Search for the cell housing the specified text and yield its [X, Y] center coordinate. 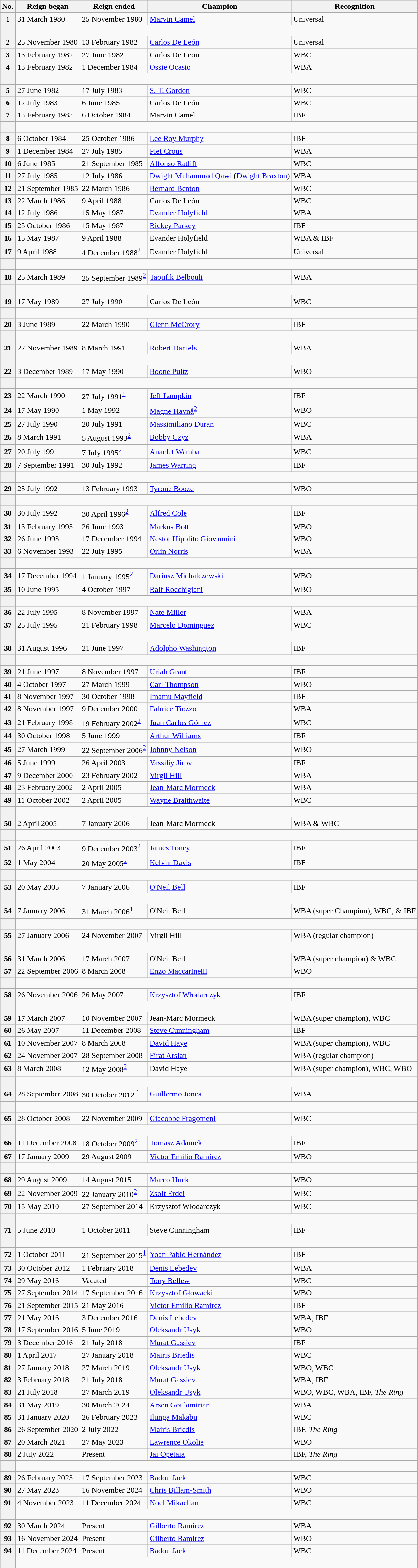
73 [8, 1268]
Jeff Lampkin [220, 396]
5 June 2010 [48, 1230]
29 May 2016 [48, 1281]
3 December 1989 [48, 371]
28 October 2008 [48, 1119]
Victor Emilio Ramírez [220, 1157]
87 [8, 1442]
31 March 2006 [48, 959]
S. T. Gordon [220, 90]
Arthur Williams [220, 736]
3 February 2018 [48, 1380]
WBO, WBC, WBA, IBF, The Ring [355, 1392]
Reign began [48, 7]
1 [8, 19]
Tyrone Booze [220, 489]
56 [8, 959]
21 September 20151 [114, 1254]
James Toney [220, 848]
77 [8, 1318]
31 August 1996 [48, 648]
25 March 1989 [48, 277]
10 [8, 163]
WBO, WBC [355, 1367]
Champion [220, 7]
Boone Pultz [220, 371]
1 May 2004 [48, 862]
69 [8, 1194]
17 January 2009 [48, 1157]
45 [8, 749]
48 [8, 788]
35 [8, 589]
Chris Billam-Smith [220, 1490]
15 May 2010 [48, 1207]
88 [8, 1454]
Jai Opetaia [220, 1454]
Yoan Pablo Hernández [220, 1254]
6 November 1993 [48, 551]
76 [8, 1305]
18 [8, 277]
42 [8, 709]
25 July 1992 [48, 489]
41 [8, 696]
10 June 1995 [48, 589]
Dwight Muhammad Qawi (Dwight Braxton) [220, 176]
59 [8, 1018]
22 September 2006 [48, 971]
Ossie Ocasio [220, 67]
91 [8, 1502]
26 November 2006 [48, 995]
63 [8, 1069]
Giacobbe Fragomeni [220, 1119]
7 [8, 115]
19 [8, 301]
Alfred Cole [220, 513]
Taoufik Belbouli [220, 277]
39 [8, 672]
20 [8, 325]
Lawrence Okolie [220, 1442]
Zsolt Erdei [220, 1194]
No. [8, 7]
Markus Bott [220, 526]
68 [8, 1180]
Bernard Benton [220, 188]
37 [8, 625]
Reign ended [114, 7]
Tony Bellew [220, 1281]
Johnny Nelson [220, 749]
46 [8, 763]
90 [8, 1490]
Krzysztof Głowacki [220, 1293]
28 [8, 465]
5 [8, 90]
14 [8, 213]
Ralf Rocchigiani [220, 589]
23 [8, 396]
21 September 2015 [48, 1305]
38 [8, 648]
30 [8, 513]
Bobby Czyz [220, 437]
26 September 2020 [48, 1430]
WBA (super champion) & WBC [355, 959]
60 [8, 1031]
Ilunga Makabu [220, 1417]
Magne Havnå2 [220, 411]
2 [8, 42]
22 September 20062 [114, 749]
51 [8, 848]
94 [8, 1551]
Robert Daniels [220, 348]
17 [8, 251]
Tomasz Adamek [220, 1143]
25 September 19892 [114, 277]
44 [8, 736]
11 October 2002 [48, 800]
Anaclet Wamba [220, 452]
92 [8, 1526]
5 June 2019 [114, 1330]
25 July 1995 [48, 625]
7 July 19952 [114, 452]
4 December 19882 [114, 251]
18 October 20092 [114, 1143]
Guillermo Jones [220, 1094]
79 [8, 1343]
Uriah Grant [220, 672]
30 October 2012 1 [114, 1094]
WBA & IBF [355, 238]
31 [8, 526]
Firat Arslan [220, 1055]
72 [8, 1254]
3 June 1989 [48, 325]
62 [8, 1055]
93 [8, 1538]
74 [8, 1281]
33 [8, 551]
30 October 2012 [48, 1268]
Rickey Parkey [220, 225]
12 [8, 188]
Vacated [114, 1281]
84 [8, 1405]
Nate Miller [220, 613]
20 May 2005 [48, 887]
1 April 2017 [48, 1355]
85 [8, 1417]
11 [8, 176]
14 August 2015 [114, 1180]
Carlos De Leon [220, 54]
20 May 20052 [114, 862]
Recognition [355, 7]
55 [8, 936]
Vassiliy Jirov [220, 763]
Alfonso Ratliff [220, 163]
36 [8, 613]
75 [8, 1293]
James Warring [220, 465]
30 April 19962 [114, 513]
16 [8, 238]
52 [8, 862]
Dariusz Michalczewski [220, 576]
61 [8, 1043]
Carl Thompson [220, 684]
49 [8, 800]
82 [8, 1380]
78 [8, 1330]
40 [8, 684]
Enzo Maccarinelli [220, 971]
4 November 2023 [48, 1502]
81 [8, 1367]
1 February 2018 [114, 1268]
13 February 1983 [48, 115]
31 March 20061 [114, 911]
Orlin Norris [220, 551]
Nestor Hipolito Giovannini [220, 539]
Massimiliano Duran [220, 424]
83 [8, 1392]
Juan Carlos Gómez [220, 722]
7 September 1991 [48, 465]
Noel Mikaelian [220, 1502]
31 January 2020 [48, 1417]
26 [8, 437]
24 [8, 411]
1 May 1992 [114, 411]
80 [8, 1355]
Lee Roy Murphy [220, 139]
29 [8, 489]
13 [8, 201]
Imamu Mayfield [220, 696]
Piet Crous [220, 151]
47 [8, 775]
43 [8, 722]
17 September 2023 [114, 1478]
65 [8, 1119]
22 [8, 371]
6 [8, 103]
15 [8, 225]
Marco Huck [220, 1180]
21 [8, 348]
Victor Emilio Ramirez [220, 1305]
Adolpho Washington [220, 648]
Fabrice Tiozzo [220, 709]
31 May 2019 [48, 1405]
9 [8, 151]
12 May 20082 [114, 1069]
53 [8, 887]
34 [8, 576]
19 February 20022 [114, 722]
Glenn McCrory [220, 325]
66 [8, 1143]
27 July 19911 [114, 396]
WBA & WBC [355, 823]
5 August 19932 [114, 437]
71 [8, 1230]
Kelvin Davis [220, 862]
20 March 2021 [48, 1442]
3 [8, 54]
86 [8, 1430]
27 November 1989 [48, 348]
32 [8, 539]
27 January 2006 [48, 936]
67 [8, 1157]
22 January 20102 [114, 1194]
Arsen Goulamirian [220, 1405]
4 [8, 67]
57 [8, 971]
8 [8, 139]
WBA (super champion), WBC, WBO [355, 1069]
Marcelo Dominguez [220, 625]
Wayne Braithwaite [220, 800]
89 [8, 1478]
1 January 19952 [114, 576]
58 [8, 995]
54 [8, 911]
70 [8, 1207]
9 December 20032 [114, 848]
64 [8, 1094]
27 [8, 452]
17 May 1989 [48, 301]
25 [8, 424]
50 [8, 823]
31 March 1980 [48, 19]
WBA (super Champion), WBC, & IBF [355, 911]
